Find where the given text appears and provide that cell's center as (X, Y) coordinate. 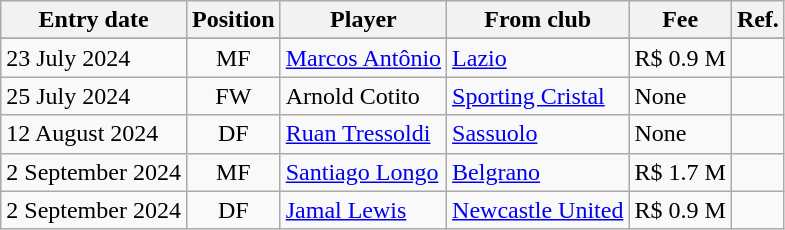
Belgrano (538, 172)
Sassuolo (538, 134)
Entry date (94, 20)
Fee (680, 20)
Position (233, 20)
Sporting Cristal (538, 96)
R$ 1.7 M (680, 172)
Ref. (758, 20)
FW (233, 96)
Santiago Longo (363, 172)
25 July 2024 (94, 96)
23 July 2024 (94, 58)
12 August 2024 (94, 134)
Marcos Antônio (363, 58)
Lazio (538, 58)
Jamal Lewis (363, 210)
Arnold Cotito (363, 96)
Newcastle United (538, 210)
From club (538, 20)
Player (363, 20)
Ruan Tressoldi (363, 134)
